Output the (X, Y) coordinate of the center of the cell containing the given text.  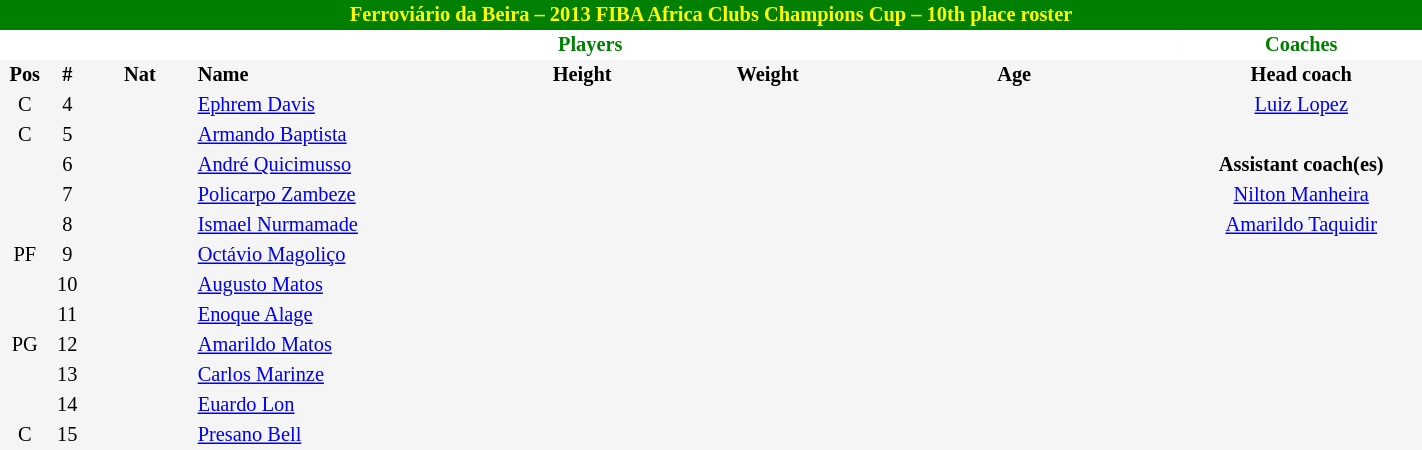
15 (67, 435)
Amarildo Matos (336, 345)
Pos (24, 75)
Age (1014, 75)
Head coach (1301, 75)
Ismael Nurmamade (336, 225)
9 (67, 255)
7 (67, 195)
11 (67, 315)
PF (24, 255)
Assistant coach(es) (1301, 165)
# (67, 75)
Octávio Magoliço (336, 255)
Policarpo Zambeze (336, 195)
10 (67, 285)
6 (67, 165)
8 (67, 225)
Weight (768, 75)
André Quicimusso (336, 165)
Nilton Manheira (1301, 195)
Euardo Lon (336, 405)
5 (67, 135)
Players (590, 45)
Presano Bell (336, 435)
13 (67, 375)
Enoque Alage (336, 315)
Amarildo Taquidir (1301, 225)
Armando Baptista (336, 135)
PG (24, 345)
Carlos Marinze (336, 375)
Luiz Lopez (1301, 105)
Coaches (1301, 45)
14 (67, 405)
12 (67, 345)
Augusto Matos (336, 285)
Height (582, 75)
Ferroviário da Beira – 2013 FIBA Africa Clubs Champions Cup – 10th place roster (711, 15)
Ephrem Davis (336, 105)
Nat (140, 75)
Name (336, 75)
4 (67, 105)
